Locate the cell with the specified text and output its [x, y] center coordinate. 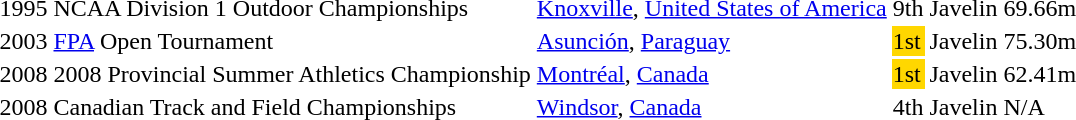
2008 Provincial Summer Athletics Championship [292, 74]
Montréal, Canada [712, 74]
FPA Open Tournament [292, 41]
Asunción, Paraguay [712, 41]
